Detect which cell encompasses the target text, then output its (x, y) center coordinate. 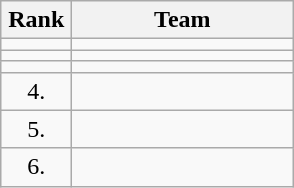
5. (36, 129)
Rank (36, 20)
6. (36, 167)
4. (36, 91)
Team (182, 20)
